For the text-containing cell, return its midpoint in [x, y] coordinate format. 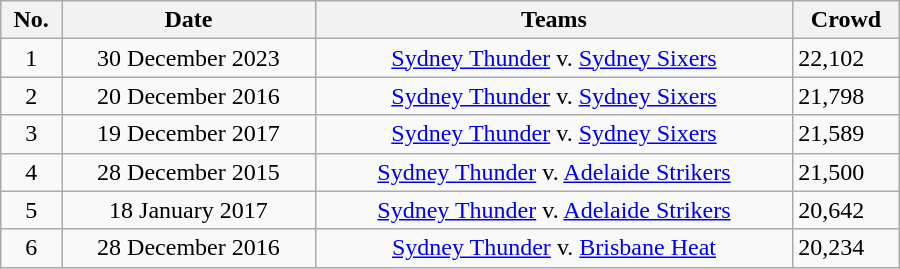
20,234 [846, 248]
Sydney Thunder v. Brisbane Heat [554, 248]
5 [32, 210]
Crowd [846, 20]
1 [32, 58]
28 December 2016 [189, 248]
6 [32, 248]
19 December 2017 [189, 134]
Date [189, 20]
No. [32, 20]
2 [32, 96]
21,798 [846, 96]
18 January 2017 [189, 210]
21,589 [846, 134]
3 [32, 134]
4 [32, 172]
20,642 [846, 210]
28 December 2015 [189, 172]
Teams [554, 20]
21,500 [846, 172]
30 December 2023 [189, 58]
22,102 [846, 58]
20 December 2016 [189, 96]
